Provide the [X, Y] coordinate of the cell's center where the given text is located.  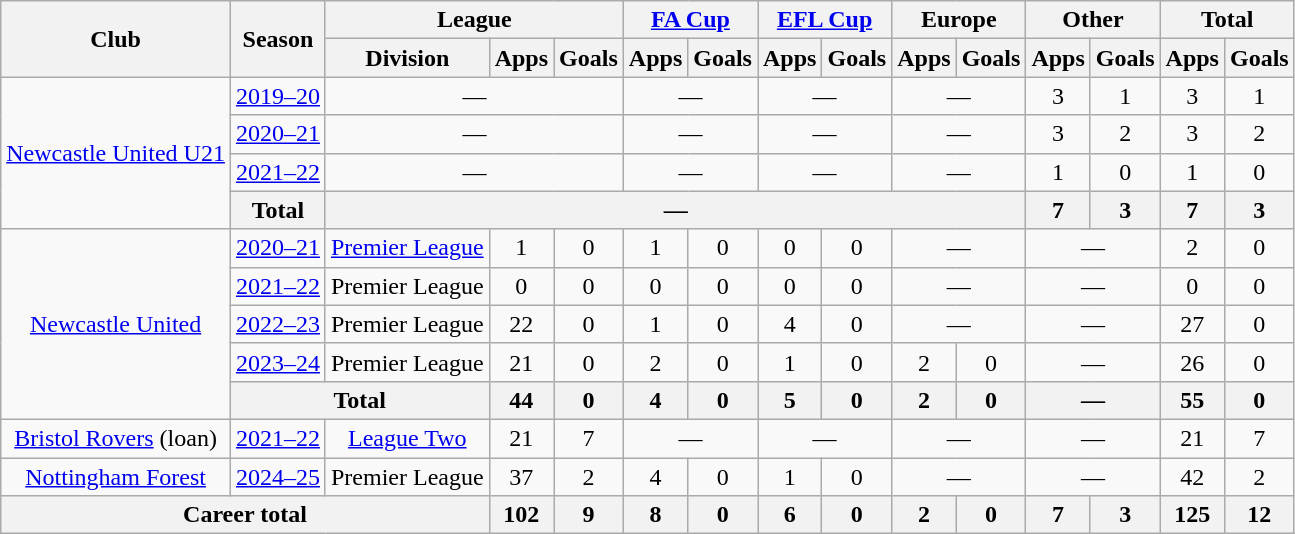
9 [589, 515]
6 [790, 515]
102 [521, 515]
55 [1192, 400]
Newcastle United [116, 324]
42 [1192, 477]
125 [1192, 515]
FA Cup [690, 20]
Bristol Rovers (loan) [116, 438]
Division [407, 58]
27 [1192, 324]
League [474, 20]
2024–25 [278, 477]
EFL Cup [825, 20]
Club [116, 39]
2019–20 [278, 96]
44 [521, 400]
37 [521, 477]
Nottingham Forest [116, 477]
12 [1259, 515]
Career total [245, 515]
Season [278, 39]
Europe [959, 20]
8 [655, 515]
2023–24 [278, 362]
Newcastle United U21 [116, 153]
22 [521, 324]
26 [1192, 362]
5 [790, 400]
League Two [407, 438]
Other [1093, 20]
2022–23 [278, 324]
